Return the (x, y) coordinate for the center point of the cell that contains the specified text.  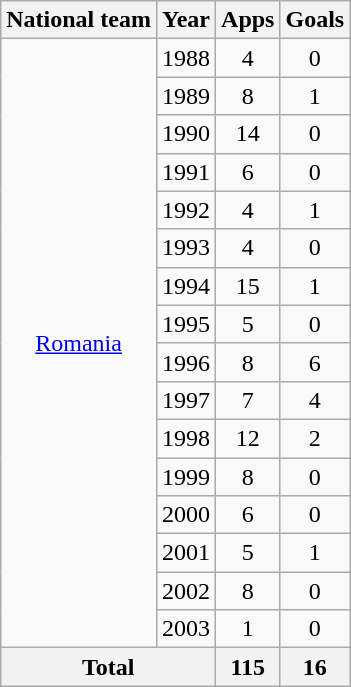
1998 (186, 438)
12 (248, 438)
2002 (186, 591)
1989 (186, 96)
1999 (186, 477)
14 (248, 134)
15 (248, 286)
1996 (186, 362)
1988 (186, 58)
1995 (186, 324)
7 (248, 400)
Total (108, 667)
National team (79, 20)
2000 (186, 515)
1992 (186, 210)
1997 (186, 400)
Year (186, 20)
Romania (79, 344)
2003 (186, 629)
1993 (186, 248)
1994 (186, 286)
1990 (186, 134)
2 (315, 438)
16 (315, 667)
2001 (186, 553)
115 (248, 667)
1991 (186, 172)
Apps (248, 20)
Goals (315, 20)
